Determine the (X, Y) coordinate at the center of the cell enclosing the given text.  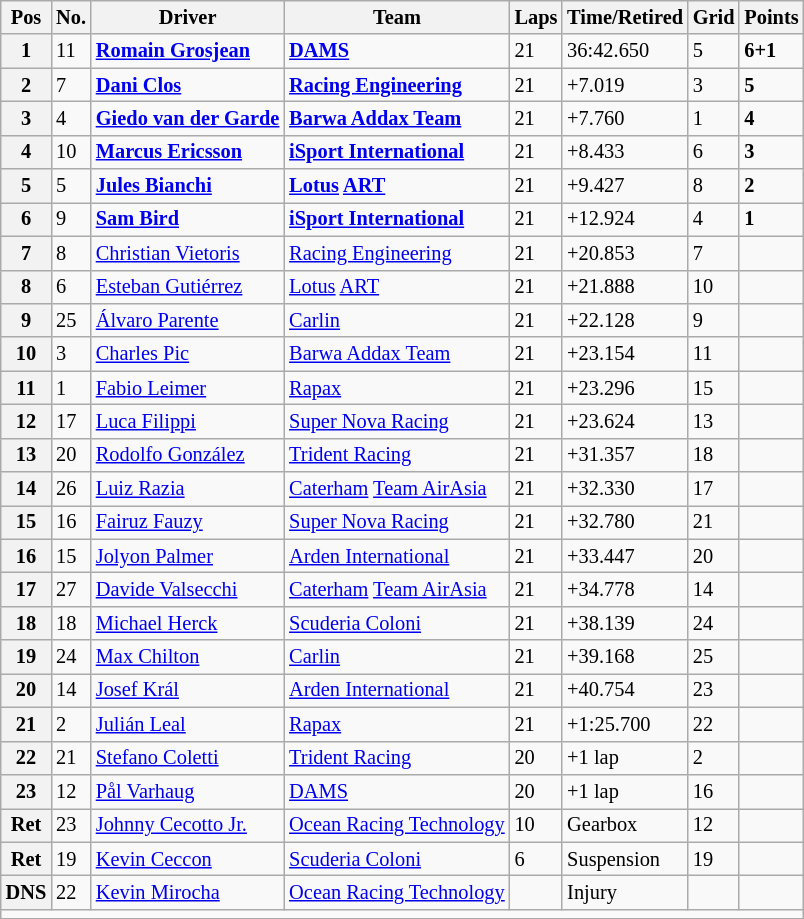
Laps (536, 17)
Luiz Razia (188, 489)
Injury (625, 892)
+39.168 (625, 657)
+23.154 (625, 354)
Julián Leal (188, 724)
DNS (26, 892)
Esteban Gutiérrez (188, 287)
Michael Herck (188, 623)
Jolyon Palmer (188, 556)
6+1 (771, 51)
+33.447 (625, 556)
+12.924 (625, 219)
Jules Bianchi (188, 186)
Sam Bird (188, 219)
Gearbox (625, 825)
+34.778 (625, 589)
Christian Vietoris (188, 253)
Suspension (625, 859)
Stefano Coletti (188, 758)
+9.427 (625, 186)
+21.888 (625, 287)
Davide Valsecchi (188, 589)
+38.139 (625, 623)
Álvaro Parente (188, 320)
+32.330 (625, 489)
Pål Varhaug (188, 791)
Charles Pic (188, 354)
+23.624 (625, 421)
26 (71, 489)
Kevin Ceccon (188, 859)
Josef Král (188, 690)
+23.296 (625, 388)
+1:25.700 (625, 724)
+20.853 (625, 253)
+8.433 (625, 152)
+7.760 (625, 118)
No. (71, 17)
+40.754 (625, 690)
Rodolfo González (188, 455)
Johnny Cecotto Jr. (188, 825)
+7.019 (625, 85)
Max Chilton (188, 657)
Pos (26, 17)
+32.780 (625, 522)
Luca Filippi (188, 421)
Points (771, 17)
+31.357 (625, 455)
Grid (714, 17)
36:42.650 (625, 51)
Giedo van der Garde (188, 118)
Dani Clos (188, 85)
Romain Grosjean (188, 51)
Driver (188, 17)
Kevin Mirocha (188, 892)
+22.128 (625, 320)
Marcus Ericsson (188, 152)
Fabio Leimer (188, 388)
Fairuz Fauzy (188, 522)
Team (396, 17)
27 (71, 589)
Time/Retired (625, 17)
